Capture the cell that displays the provided text and extract its (x, y) central coordinate. 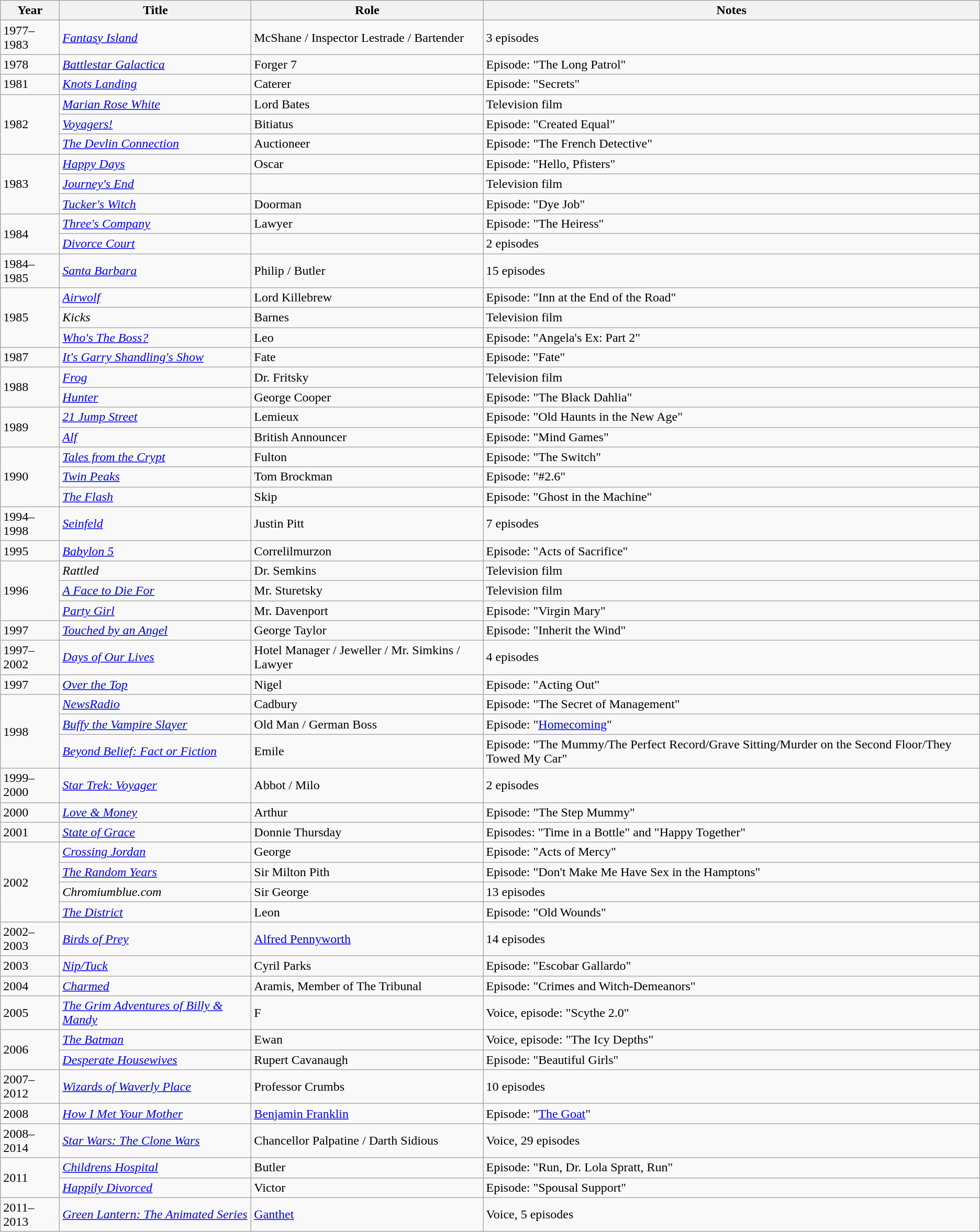
1984 (30, 233)
Hotel Manager / Jeweller / Mr. Simkins / Lawyer (367, 657)
Victor (367, 1188)
Lawyer (367, 223)
Episode: "Inn at the End of the Road" (731, 298)
The Batman (155, 1040)
10 episodes (731, 1087)
Voice, 5 episodes (731, 1214)
2008–2014 (30, 1141)
Star Trek: Voyager (155, 785)
Days of Our Lives (155, 657)
Episode: "Inherit the Wind" (731, 631)
Episode: "The Step Mummy" (731, 812)
Oscar (367, 164)
Three's Company (155, 223)
George (367, 852)
Leon (367, 912)
Barnes (367, 318)
Airwolf (155, 298)
State of Grace (155, 832)
Star Wars: The Clone Wars (155, 1141)
1987 (30, 357)
1983 (30, 184)
1990 (30, 477)
1989 (30, 427)
Episode: "The Black Dahlia" (731, 397)
McShane / Inspector Lestrade / Bartender (367, 38)
Dr. Fritsky (367, 377)
Cyril Parks (367, 966)
2004 (30, 985)
Party Girl (155, 611)
NewsRadio (155, 704)
Lord Bates (367, 104)
13 episodes (731, 892)
Fulton (367, 457)
1999–2000 (30, 785)
It's Garry Shandling's Show (155, 357)
Babylon 5 (155, 551)
Who's The Boss? (155, 338)
Childrens Hospital (155, 1168)
Skip (367, 497)
Lord Killebrew (367, 298)
Touched by an Angel (155, 631)
Voyagers! (155, 124)
Rupert Cavanaugh (367, 1060)
Episode: "Homecoming" (731, 724)
1998 (30, 732)
2003 (30, 966)
Happy Days (155, 164)
Episode: "Run, Dr. Lola Spratt, Run" (731, 1168)
Voice, 29 episodes (731, 1141)
Dr. Semkins (367, 570)
14 episodes (731, 939)
Arthur (367, 812)
Auctioneer (367, 144)
Episode: "Ghost in the Machine" (731, 497)
Episode: "Mind Games" (731, 437)
2005 (30, 1013)
1978 (30, 64)
Episode: "Crimes and Witch-Demeanors" (731, 985)
Episode: "Hello, Pfisters" (731, 164)
Cadbury (367, 704)
Old Man / German Boss (367, 724)
Voice, episode: "The Icy Depths" (731, 1040)
Episodes: "Time in a Bottle" and "Happy Together" (731, 832)
Episode: "The Goat" (731, 1114)
Episode: "Spousal Support" (731, 1188)
Correlilmurzon (367, 551)
Tales from the Crypt (155, 457)
Charmed (155, 985)
Caterer (367, 84)
Divorce Court (155, 243)
2008 (30, 1114)
2002–2003 (30, 939)
Buffy the Vampire Slayer (155, 724)
15 episodes (731, 270)
British Announcer (367, 437)
Over the Top (155, 685)
2001 (30, 832)
Episode: "The Mummy/The Perfect Record/Grave Sitting/Murder on the Second Floor/They Towed My Car" (731, 752)
Episode: "Acts of Mercy" (731, 852)
A Face to Die For (155, 590)
Ewan (367, 1040)
Fate (367, 357)
Philip / Butler (367, 270)
Bitiatus (367, 124)
F (367, 1013)
Lemieux (367, 417)
Episode: "Angela's Ex: Part 2" (731, 338)
Forger 7 (367, 64)
Donnie Thursday (367, 832)
Title (155, 10)
Mr. Davenport (367, 611)
Episode: "Created Equal" (731, 124)
Sir George (367, 892)
Year (30, 10)
Hunter (155, 397)
1988 (30, 387)
Episode: "Virgin Mary" (731, 611)
Justin Pitt (367, 523)
Tucker's Witch (155, 204)
Battlestar Galactica (155, 64)
Episode: "Dye Job" (731, 204)
Role (367, 10)
Episode: "Old Wounds" (731, 912)
2002 (30, 882)
The Random Years (155, 872)
Green Lantern: The Animated Series (155, 1214)
4 episodes (731, 657)
Episode: "Don't Make Me Have Sex in the Hamptons" (731, 872)
1977–1983 (30, 38)
2011 (30, 1178)
Episode: "Beautiful Girls" (731, 1060)
7 episodes (731, 523)
The Devlin Connection (155, 144)
Crossing Jordan (155, 852)
Episode: "Acts of Sacrifice" (731, 551)
Episode: "The French Detective" (731, 144)
Episode: "The Long Patrol" (731, 64)
Episode: "Escobar Gallardo" (731, 966)
How I Met Your Mother (155, 1114)
1996 (30, 590)
Alf (155, 437)
Beyond Belief: Fact or Fiction (155, 752)
Twin Peaks (155, 477)
Nigel (367, 685)
Santa Barbara (155, 270)
1994–1998 (30, 523)
Journey's End (155, 184)
Episode: "Fate" (731, 357)
The Grim Adventures of Billy & Mandy (155, 1013)
1985 (30, 318)
Benjamin Franklin (367, 1114)
2000 (30, 812)
The Flash (155, 497)
Happily Divorced (155, 1188)
Episode: "#2.6" (731, 477)
Leo (367, 338)
Kicks (155, 318)
George Cooper (367, 397)
Seinfeld (155, 523)
Butler (367, 1168)
Alfred Pennyworth (367, 939)
1982 (30, 124)
Episode: "Secrets" (731, 84)
Birds of Prey (155, 939)
Chancellor Palpatine / Darth Sidious (367, 1141)
Chromiumblue.com (155, 892)
Knots Landing (155, 84)
Episode: "Acting Out" (731, 685)
Nip/Tuck (155, 966)
Desperate Housewives (155, 1060)
Sir Milton Pith (367, 872)
Frog (155, 377)
Marian Rose White (155, 104)
George Taylor (367, 631)
1997–2002 (30, 657)
Doorman (367, 204)
1981 (30, 84)
2007–2012 (30, 1087)
Rattled (155, 570)
Emile (367, 752)
1995 (30, 551)
Tom Brockman (367, 477)
2011–2013 (30, 1214)
Notes (731, 10)
1984–1985 (30, 270)
21 Jump Street (155, 417)
Mr. Sturetsky (367, 590)
Episode: "The Secret of Management" (731, 704)
Episode: "Old Haunts in the New Age" (731, 417)
Episode: "The Switch" (731, 457)
The District (155, 912)
Wizards of Waverly Place (155, 1087)
Voice, episode: "Scythe 2.0" (731, 1013)
Love & Money (155, 812)
Professor Crumbs (367, 1087)
Ganthet (367, 1214)
3 episodes (731, 38)
Episode: "The Heiress" (731, 223)
2006 (30, 1050)
Aramis, Member of The Tribunal (367, 985)
Abbot / Milo (367, 785)
Fantasy Island (155, 38)
